Search for the cell housing the specified text and yield its (X, Y) center coordinate. 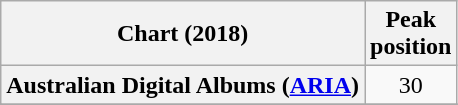
30 (411, 85)
Australian Digital Albums (ARIA) (183, 85)
Chart (2018) (183, 34)
Peak position (411, 34)
